From the cell containing the given text, extract its center point as (X, Y) coordinate. 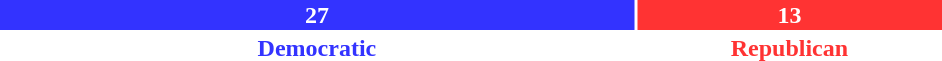
27 (317, 15)
13 (790, 15)
